Output the [X, Y] coordinate of the center of the cell containing the given text.  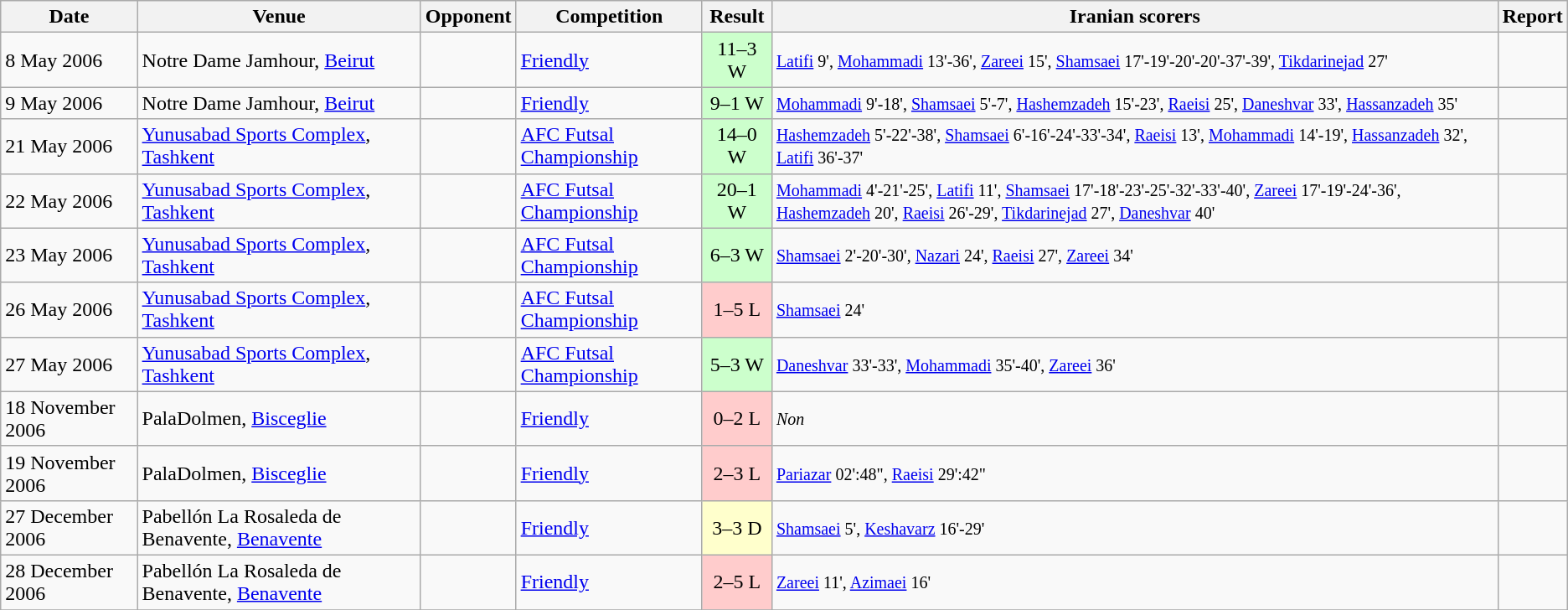
6–3 W [737, 255]
11–3 W [737, 60]
Opponent [468, 17]
Pariazar 02':48", Raeisi 29':42" [1134, 473]
Report [1533, 17]
9 May 2006 [69, 103]
0–2 L [737, 419]
Shamsaei 24' [1134, 310]
14–0 W [737, 146]
Latifi 9', Mohammadi 13'-36', Zareei 15', Shamsaei 17'-19'-20'-20'-37'-39', Tikdarinejad 27' [1134, 60]
Non [1134, 419]
21 May 2006 [69, 146]
27 May 2006 [69, 364]
Mohammadi 9'-18', Shamsaei 5'-7', Hashemzadeh 15'-23', Raeisi 25', Daneshvar 33', Hassanzadeh 35' [1134, 103]
Competition [609, 17]
Date [69, 17]
18 November 2006 [69, 419]
9–1 W [737, 103]
2–5 L [737, 582]
Hashemzadeh 5'-22'-38', Shamsaei 6'-16'-24'-33'-34', Raeisi 13', Mohammadi 14'-19', Hassanzadeh 32', Latifi 36'-37' [1134, 146]
19 November 2006 [69, 473]
Shamsaei 2'-20'-30', Nazari 24', Raeisi 27', Zareei 34' [1134, 255]
27 December 2006 [69, 528]
22 May 2006 [69, 201]
Result [737, 17]
23 May 2006 [69, 255]
2–3 L [737, 473]
1–5 L [737, 310]
Iranian scorers [1134, 17]
Daneshvar 33'-33', Mohammadi 35'-40', Zareei 36' [1134, 364]
3–3 D [737, 528]
28 December 2006 [69, 582]
8 May 2006 [69, 60]
26 May 2006 [69, 310]
20–1 W [737, 201]
5–3 W [737, 364]
Venue [279, 17]
Zareei 11', Azimaei 16' [1134, 582]
Shamsaei 5', Keshavarz 16'-29' [1134, 528]
